Return the (x, y) coordinate for the center point of the cell that contains the specified text.  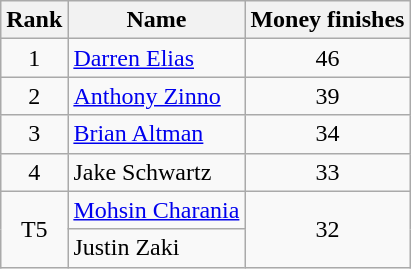
Justin Zaki (156, 248)
39 (328, 96)
33 (328, 172)
Anthony Zinno (156, 96)
Rank (34, 20)
Money finishes (328, 20)
Jake Schwartz (156, 172)
32 (328, 229)
4 (34, 172)
Darren Elias (156, 58)
T5 (34, 229)
2 (34, 96)
34 (328, 134)
1 (34, 58)
Brian Altman (156, 134)
Name (156, 20)
3 (34, 134)
46 (328, 58)
Mohsin Charania (156, 210)
